Search for the cell housing the specified text and yield its [x, y] center coordinate. 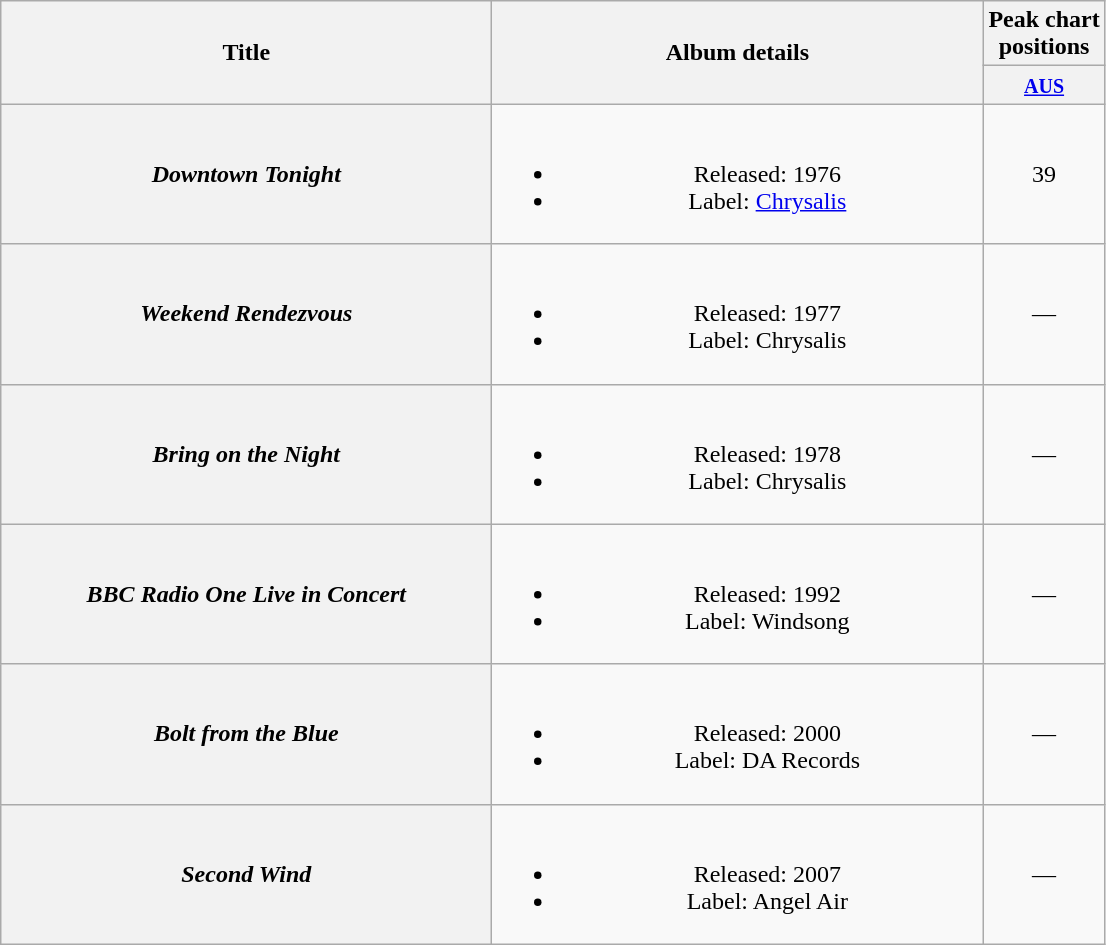
Weekend Rendezvous [246, 314]
Downtown Tonight [246, 174]
Album details [738, 52]
BBC Radio One Live in Concert [246, 594]
Released: 2007Label: Angel Air [738, 874]
39 [1044, 174]
Released: 1977Label: Chrysalis [738, 314]
Bring on the Night [246, 454]
Bolt from the Blue [246, 734]
Title [246, 52]
Released: 1976Label: Chrysalis [738, 174]
AUS [1044, 85]
Released: 1978Label: Chrysalis [738, 454]
Peak chartpositions [1044, 34]
Released: 2000Label: DA Records [738, 734]
Released: 1992Label: Windsong [738, 594]
Second Wind [246, 874]
